Detect which cell encompasses the target text, then output its [X, Y] center coordinate. 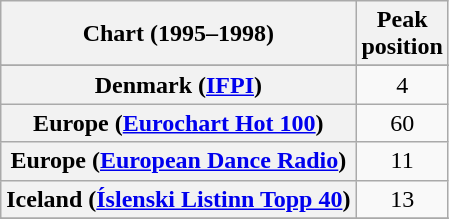
60 [402, 123]
Peakposition [402, 34]
Iceland (Íslenski Listinn Topp 40) [178, 199]
Chart (1995–1998) [178, 34]
Denmark (IFPI) [178, 85]
11 [402, 161]
4 [402, 85]
Europe (Eurochart Hot 100) [178, 123]
Europe (European Dance Radio) [178, 161]
13 [402, 199]
